Pinpoint the cell where the given text exists, returning its (x, y) midpoint coordinate. 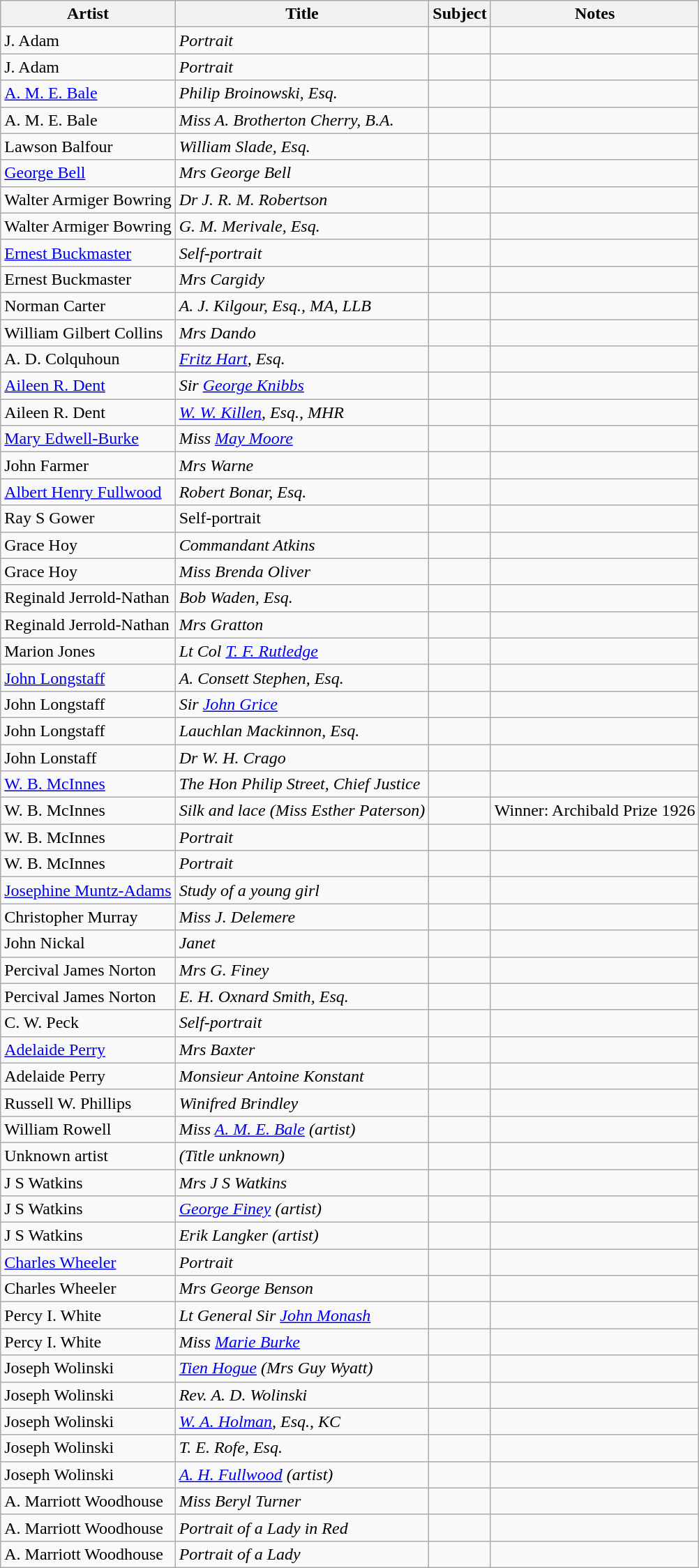
Miss A. M. E. Bale (artist) (302, 1129)
Lawson Balfour (88, 147)
Norman Carter (88, 306)
Mrs Baxter (302, 1050)
Winner: Archibald Prize 1926 (594, 811)
William Gilbert Collins (88, 333)
Artist (88, 14)
(Title unknown) (302, 1156)
Sir George Knibbs (302, 386)
Christopher Murray (88, 917)
Miss Brenda Oliver (302, 572)
Winifred Brindley (302, 1103)
Tien Hogue (Mrs Guy Wyatt) (302, 1368)
Ray S Gower (88, 518)
The Hon Philip Street, Chief Justice (302, 784)
Unknown artist (88, 1156)
Mrs Cargidy (302, 279)
A. J. Kilgour, Esq., MA, LLB (302, 306)
Erik Langker (artist) (302, 1236)
Monsieur Antoine Konstant (302, 1076)
Subject (460, 14)
Rev. A. D. Wolinski (302, 1395)
John Nickal (88, 943)
E. H. Oxnard Smith, Esq. (302, 996)
Mary Edwell-Burke (88, 439)
Bob Waden, Esq. (302, 598)
Robert Bonar, Esq. (302, 492)
W. A. Holman, Esq., KC (302, 1421)
Miss J. Delemere (302, 917)
Janet (302, 943)
Lauchlan Mackinnon, Esq. (302, 731)
Title (302, 14)
John Farmer (88, 465)
C. W. Peck (88, 1023)
Portrait of a Lady (302, 1554)
Mrs Gratton (302, 625)
Mrs George Benson (302, 1289)
A. D. Colquhoun (88, 359)
Mrs G. Finey (302, 970)
John Lonstaff (88, 757)
Portrait of a Lady in Red (302, 1528)
William Slade, Esq. (302, 147)
Commandant Atkins (302, 545)
Miss A. Brotherton Cherry, B.A. (302, 120)
Fritz Hart, Esq. (302, 359)
William Rowell (88, 1129)
Albert Henry Fullwood (88, 492)
Notes (594, 14)
Miss May Moore (302, 439)
A. H. Fullwood (artist) (302, 1474)
T. E. Rofe, Esq. (302, 1448)
Lt General Sir John Monash (302, 1315)
Mrs Dando (302, 333)
Josephine Muntz-Adams (88, 890)
Russell W. Phillips (88, 1103)
Lt Col T. F. Rutledge (302, 651)
W. W. Killen, Esq., MHR (302, 412)
Mrs J S Watkins (302, 1183)
Dr W. H. Crago (302, 757)
Mrs Warne (302, 465)
Silk and lace (Miss Esther Paterson) (302, 811)
Miss Beryl Turner (302, 1501)
Marion Jones (88, 651)
Miss Marie Burke (302, 1342)
Study of a young girl (302, 890)
G. M. Merivale, Esq. (302, 226)
Mrs George Bell (302, 173)
Sir John Grice (302, 704)
George Finey (artist) (302, 1209)
Philip Broinowski, Esq. (302, 94)
George Bell (88, 173)
Dr J. R. M. Robertson (302, 200)
A. Consett Stephen, Esq. (302, 678)
